Return the (X, Y) coordinate for the center point of the cell that contains the specified text.  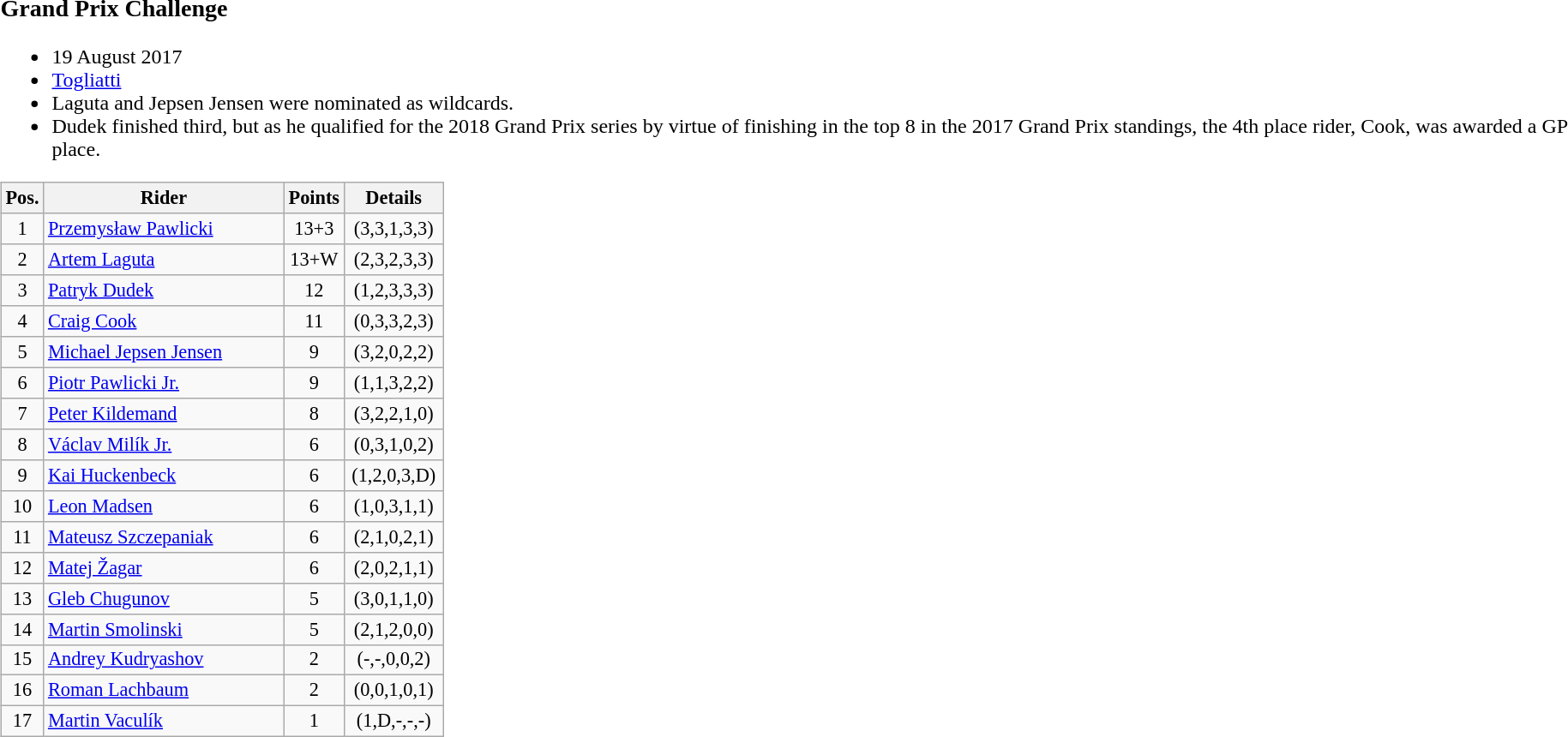
14 (22, 629)
(3,2,0,2,2) (394, 352)
Leon Madsen (164, 506)
17 (22, 722)
(-,-,0,0,2) (394, 660)
Details (394, 198)
(1,0,3,1,1) (394, 506)
4 (22, 321)
(3,0,1,1,0) (394, 598)
(0,0,1,0,1) (394, 691)
Rider (164, 198)
Przemysław Pawlicki (164, 229)
7 (22, 414)
(1,D,-,-,-) (394, 722)
(0,3,1,0,2) (394, 445)
13+3 (314, 229)
Artem Laguta (164, 260)
Kai Huckenbeck (164, 476)
Gleb Chugunov (164, 598)
Martin Smolinski (164, 629)
Craig Cook (164, 321)
(1,2,0,3,D) (394, 476)
(0,3,3,2,3) (394, 321)
Andrey Kudryashov (164, 660)
Pos. (22, 198)
Václav Milík Jr. (164, 445)
(1,1,3,2,2) (394, 383)
Michael Jepsen Jensen (164, 352)
(1,2,3,3,3) (394, 291)
(2,0,2,1,1) (394, 567)
10 (22, 506)
Matej Žagar (164, 567)
(2,1,2,0,0) (394, 629)
(2,1,0,2,1) (394, 536)
Points (314, 198)
3 (22, 291)
Patryk Dudek (164, 291)
13+W (314, 260)
(3,2,2,1,0) (394, 414)
Roman Lachbaum (164, 691)
Peter Kildemand (164, 414)
(3,3,1,3,3) (394, 229)
Martin Vaculík (164, 722)
16 (22, 691)
15 (22, 660)
(2,3,2,3,3) (394, 260)
Mateusz Szczepaniak (164, 536)
13 (22, 598)
Piotr Pawlicki Jr. (164, 383)
